Scan for the cell matching the given text and deliver its (x, y) coordinate at center. 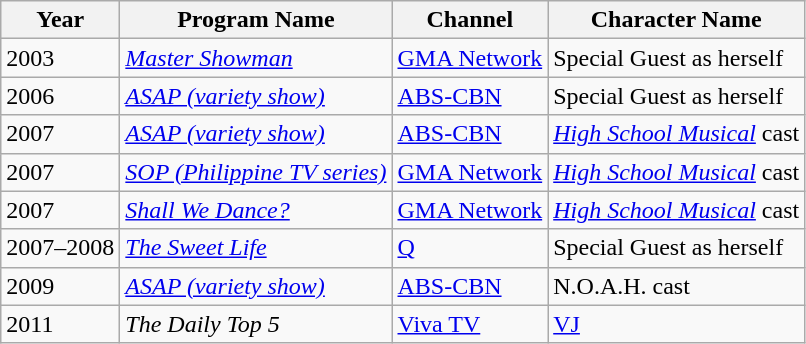
Program Name (256, 20)
N.O.A.H. cast (676, 286)
2007–2008 (60, 248)
Master Showman (256, 58)
Q (470, 248)
VJ (676, 324)
2011 (60, 324)
Viva TV (470, 324)
Character Name (676, 20)
2003 (60, 58)
Channel (470, 20)
2009 (60, 286)
The Sweet Life (256, 248)
2006 (60, 96)
The Daily Top 5 (256, 324)
Shall We Dance? (256, 210)
SOP (Philippine TV series) (256, 172)
Year (60, 20)
